Detect which cell encompasses the target text, then output its (x, y) center coordinate. 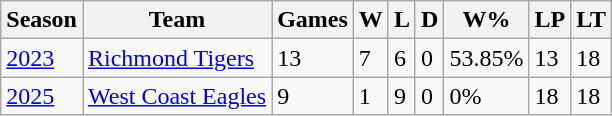
Season (42, 20)
6 (402, 58)
1 (370, 96)
53.85% (486, 58)
7 (370, 58)
LT (592, 20)
D (429, 20)
Games (313, 20)
2025 (42, 96)
2023 (42, 58)
West Coast Eagles (176, 96)
L (402, 20)
LP (550, 20)
Team (176, 20)
0% (486, 96)
Richmond Tigers (176, 58)
W (370, 20)
W% (486, 20)
